From the cell containing the given text, extract its center point as (x, y) coordinate. 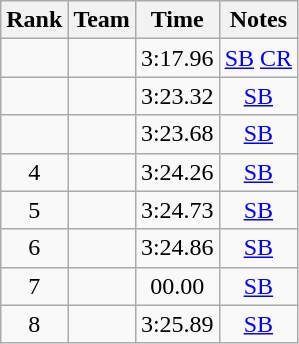
SB CR (258, 58)
Team (102, 20)
7 (34, 286)
6 (34, 248)
3:23.32 (177, 96)
3:23.68 (177, 134)
4 (34, 172)
5 (34, 210)
3:24.73 (177, 210)
3:25.89 (177, 324)
3:24.86 (177, 248)
00.00 (177, 286)
3:24.26 (177, 172)
Notes (258, 20)
3:17.96 (177, 58)
8 (34, 324)
Rank (34, 20)
Time (177, 20)
